Return [X, Y] of the center of cell containing provided text 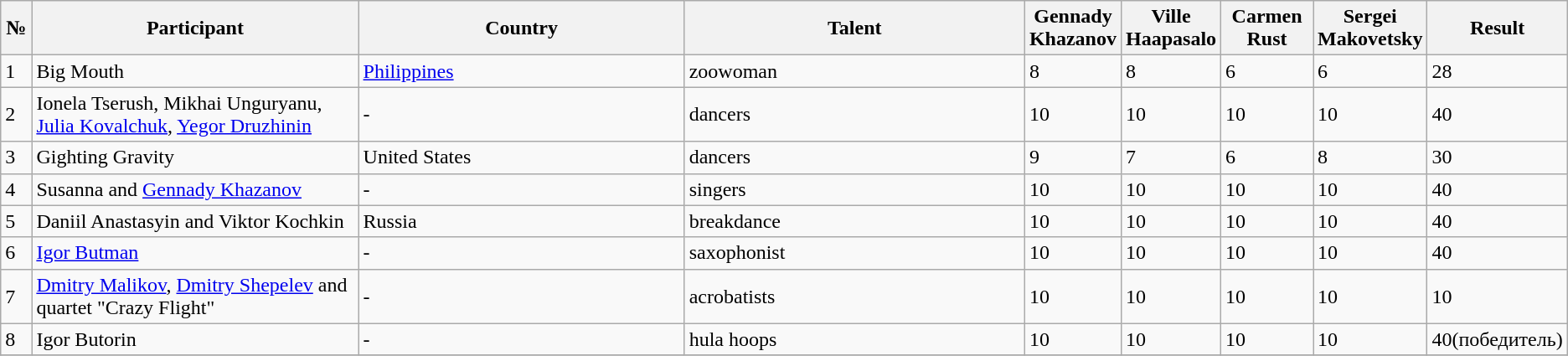
hula hoops [854, 339]
5 [17, 221]
Ionela Tserush, Mikhai Unguryanu, Julia Kovalchuk, Yegor Druzhinin [195, 114]
singers [854, 189]
Big Mouth [195, 71]
Igor Butorin [195, 339]
28 [1498, 71]
2 [17, 114]
Sergei Makovetsky [1370, 28]
Gennady Khazanov [1072, 28]
30 [1498, 157]
4 [17, 189]
Participant [195, 28]
Philippines [521, 71]
40(победитель) [1498, 339]
№ [17, 28]
Talent [854, 28]
acrobatists [854, 297]
Dmitry Malikov, Dmitry Shepelev and quartet "Crazy Flight" [195, 297]
3 [17, 157]
saxophonist [854, 253]
Susanna and Gennady Khazanov [195, 189]
9 [1072, 157]
Igor Butman [195, 253]
Result [1498, 28]
Carmen Rust [1267, 28]
Daniil Anastasyin and Viktor Kochkin [195, 221]
breakdance [854, 221]
1 [17, 71]
Gighting Gravity [195, 157]
Country [521, 28]
zoowoman [854, 71]
Russia [521, 221]
Ville Haapasalo [1171, 28]
United States [521, 157]
